Provide the (x, y) coordinate of the cell's center where the given text is located.  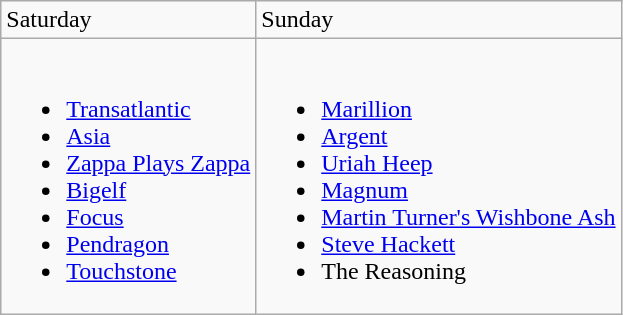
MarillionArgentUriah HeepMagnumMartin Turner's Wishbone AshSteve HackettThe Reasoning (438, 176)
TransatlanticAsiaZappa Plays ZappaBigelfFocusPendragonTouchstone (128, 176)
Sunday (438, 20)
Saturday (128, 20)
